Detect which cell encompasses the target text, then output its [x, y] center coordinate. 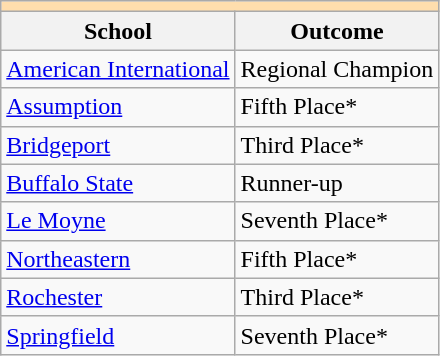
Bridgeport [118, 145]
Rochester [118, 297]
Outcome [337, 31]
Assumption [118, 107]
Springfield [118, 335]
School [118, 31]
Buffalo State [118, 183]
Northeastern [118, 259]
Regional Champion [337, 69]
Le Moyne [118, 221]
Runner-up [337, 183]
American International [118, 69]
